Capture the cell that displays the provided text and extract its [x, y] central coordinate. 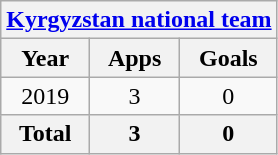
Apps [135, 58]
Year [46, 58]
2019 [46, 96]
Goals [229, 58]
Total [46, 134]
Kyrgyzstan national team [139, 20]
